Search for the cell housing the specified text and yield its [x, y] center coordinate. 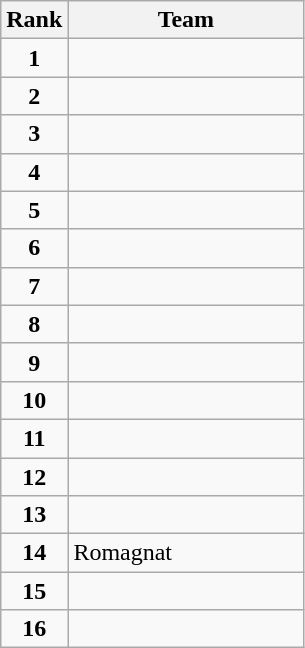
5 [34, 210]
12 [34, 477]
Rank [34, 20]
16 [34, 629]
11 [34, 438]
7 [34, 286]
14 [34, 553]
6 [34, 248]
15 [34, 591]
8 [34, 324]
2 [34, 96]
Romagnat [186, 553]
13 [34, 515]
9 [34, 362]
1 [34, 58]
10 [34, 400]
3 [34, 134]
4 [34, 172]
Team [186, 20]
